Capture the cell that displays the provided text and extract its [x, y] central coordinate. 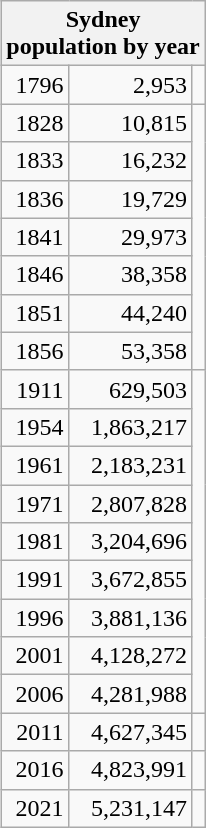
2021 [35, 808]
2,807,828 [131, 503]
2016 [35, 770]
16,232 [131, 161]
1971 [35, 503]
2006 [35, 694]
2,183,231 [131, 465]
1828 [35, 123]
2,953 [131, 85]
44,240 [131, 313]
3,881,136 [131, 618]
19,729 [131, 199]
2001 [35, 656]
1833 [35, 161]
38,358 [131, 275]
1981 [35, 542]
1961 [35, 465]
1846 [35, 275]
53,358 [131, 351]
4,281,988 [131, 694]
1796 [35, 85]
1954 [35, 427]
1996 [35, 618]
3,672,855 [131, 580]
1991 [35, 580]
1836 [35, 199]
3,204,696 [131, 542]
10,815 [131, 123]
1841 [35, 237]
4,128,272 [131, 656]
1,863,217 [131, 427]
1911 [35, 389]
1851 [35, 313]
5,231,147 [131, 808]
4,823,991 [131, 770]
629,503 [131, 389]
4,627,345 [131, 732]
29,973 [131, 237]
Sydneypopulation by year [103, 34]
2011 [35, 732]
1856 [35, 351]
